Detect which cell encompasses the target text, then output its (x, y) center coordinate. 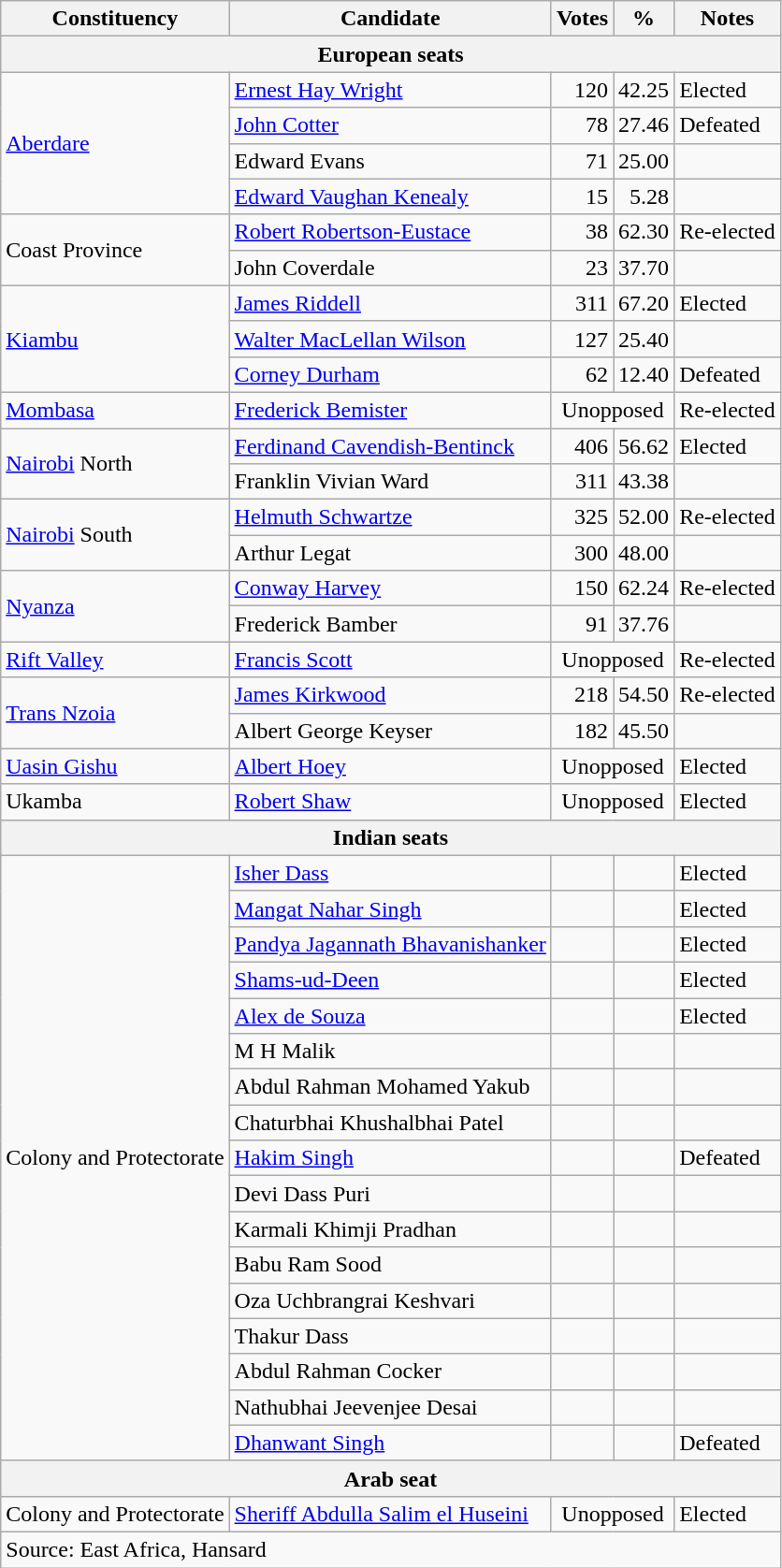
Walter MacLellan Wilson (390, 339)
James Kirkwood (390, 695)
62 (582, 374)
67.20 (644, 303)
Nathubhai Jeevenjee Desai (390, 1407)
Mangat Nahar Singh (390, 908)
Nairobi South (115, 535)
Ferdinand Cavendish-Bentinck (390, 446)
52.00 (644, 517)
23 (582, 268)
Ernest Hay Wright (390, 90)
John Cotter (390, 125)
Alex de Souza (390, 1015)
Candidate (390, 19)
Rift Valley (115, 660)
Karmali Khimji Pradhan (390, 1229)
Aberdare (115, 143)
Indian seats (391, 837)
150 (582, 588)
91 (582, 624)
Edward Vaughan Kenealy (390, 196)
62.30 (644, 232)
Hakim Singh (390, 1158)
27.46 (644, 125)
Isher Dass (390, 873)
406 (582, 446)
120 (582, 90)
Arthur Legat (390, 553)
12.40 (644, 374)
37.70 (644, 268)
Abdul Rahman Cocker (390, 1372)
Nairobi North (115, 464)
Votes (582, 19)
Constituency (115, 19)
Arab seat (391, 1478)
54.50 (644, 695)
Pandya Jagannath Bhavanishanker (390, 944)
Helmuth Schwartze (390, 517)
127 (582, 339)
Francis Scott (390, 660)
Sheriff Abdulla Salim el Huseini (390, 1514)
M H Malik (390, 1052)
42.25 (644, 90)
62.24 (644, 588)
15 (582, 196)
Trans Nzoia (115, 713)
James Riddell (390, 303)
Uasin Gishu (115, 766)
45.50 (644, 731)
Thakur Dass (390, 1336)
Ukamba (115, 802)
Notes (728, 19)
182 (582, 731)
48.00 (644, 553)
Babu Ram Sood (390, 1265)
% (644, 19)
Abdul Rahman Mohamed Yakub (390, 1087)
Shams-ud-Deen (390, 980)
Chaturbhai Khushalbhai Patel (390, 1123)
Frederick Bemister (390, 410)
Frederick Bamber (390, 624)
38 (582, 232)
Devi Dass Puri (390, 1194)
325 (582, 517)
John Coverdale (390, 268)
300 (582, 553)
Franklin Vivian Ward (390, 482)
Oza Uchbrangrai Keshvari (390, 1300)
43.38 (644, 482)
Dhanwant Singh (390, 1443)
Robert Shaw (390, 802)
218 (582, 695)
Albert George Keyser (390, 731)
Albert Hoey (390, 766)
Conway Harvey (390, 588)
Corney Durham (390, 374)
European seats (391, 54)
37.76 (644, 624)
56.62 (644, 446)
Robert Robertson-Eustace (390, 232)
71 (582, 161)
78 (582, 125)
Edward Evans (390, 161)
Nyanza (115, 606)
Coast Province (115, 250)
Mombasa (115, 410)
25.40 (644, 339)
Kiambu (115, 339)
Source: East Africa, Hansard (391, 1549)
5.28 (644, 196)
25.00 (644, 161)
